Provide the (X, Y) coordinate of the cell's center where the given text is located.  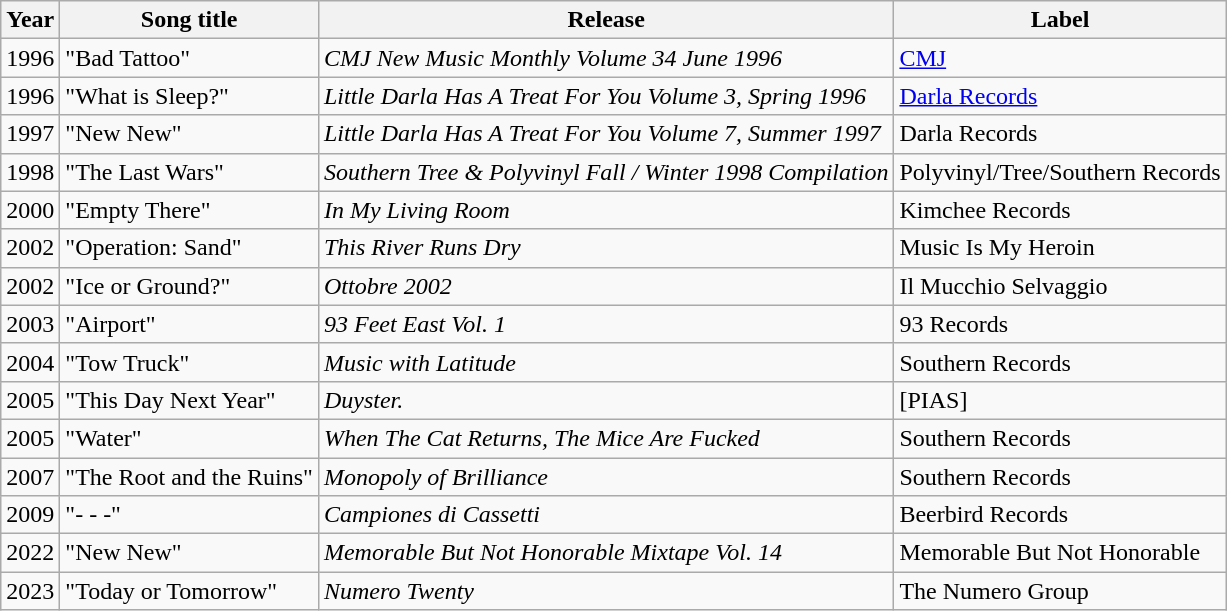
93 Feet East Vol. 1 (606, 324)
Music with Latitude (606, 362)
CMJ New Music Monthly Volume 34 June 1996 (606, 58)
"Empty There" (190, 210)
"The Root and the Ruins" (190, 477)
When The Cat Returns, The Mice Are Fucked (606, 438)
The Numero Group (1060, 591)
"Water" (190, 438)
Il Mucchio Selvaggio (1060, 286)
93 Records (1060, 324)
Release (606, 20)
2022 (30, 553)
Memorable But Not Honorable Mixtape Vol. 14 (606, 553)
"Today or Tomorrow" (190, 591)
"The Last Wars" (190, 172)
Monopoly of Brilliance (606, 477)
2003 (30, 324)
This River Runs Dry (606, 248)
Year (30, 20)
Campiones di Cassetti (606, 515)
Southern Tree & Polyvinyl Fall / Winter 1998 Compilation (606, 172)
"Ice or Ground?" (190, 286)
"Tow Truck" (190, 362)
Music Is My Heroin (1060, 248)
2004 (30, 362)
Memorable But Not Honorable (1060, 553)
Numero Twenty (606, 591)
Little Darla Has A Treat For You Volume 7, Summer 1997 (606, 134)
Song title (190, 20)
"- - -" (190, 515)
1998 (30, 172)
"Airport" (190, 324)
Ottobre 2002 (606, 286)
1997 (30, 134)
CMJ (1060, 58)
2007 (30, 477)
"Bad Tattoo" (190, 58)
Duyster. (606, 400)
2009 (30, 515)
"What is Sleep?" (190, 96)
Label (1060, 20)
"Operation: Sand" (190, 248)
Beerbird Records (1060, 515)
2023 (30, 591)
Kimchee Records (1060, 210)
Little Darla Has A Treat For You Volume 3, Spring 1996 (606, 96)
In My Living Room (606, 210)
"This Day Next Year" (190, 400)
2000 (30, 210)
[PIAS] (1060, 400)
Polyvinyl/Tree/Southern Records (1060, 172)
